Output the [x, y] coordinate of the center of the cell containing the given text.  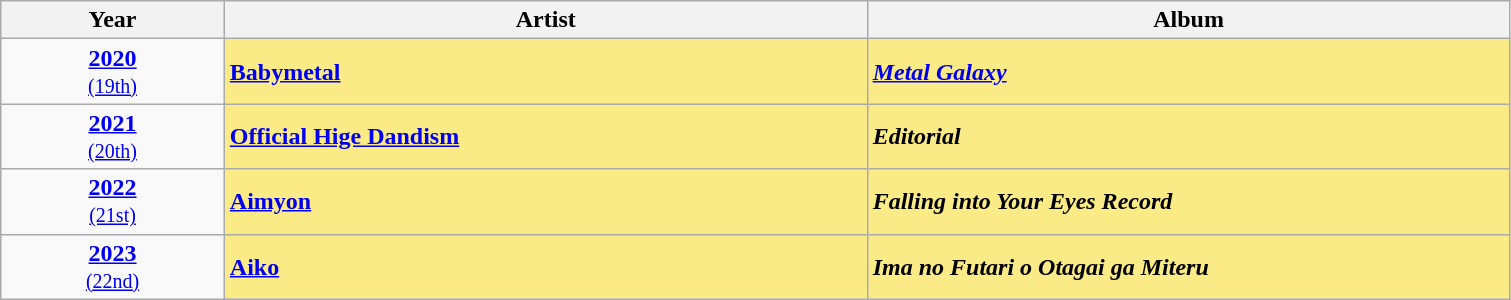
Ima no Futari o Otagai ga Miteru [1188, 266]
Falling into Your Eyes Record [1188, 202]
Metal Galaxy [1188, 72]
2020(19th) [113, 72]
Aimyon [546, 202]
2023(22nd) [113, 266]
Artist [546, 20]
Album [1188, 20]
2021(20th) [113, 136]
Year [113, 20]
Official Hige Dandism [546, 136]
Babymetal [546, 72]
Editorial [1188, 136]
2022(21st) [113, 202]
Aiko [546, 266]
